Provide the [X, Y] coordinate of the cell's center where the given text is located.  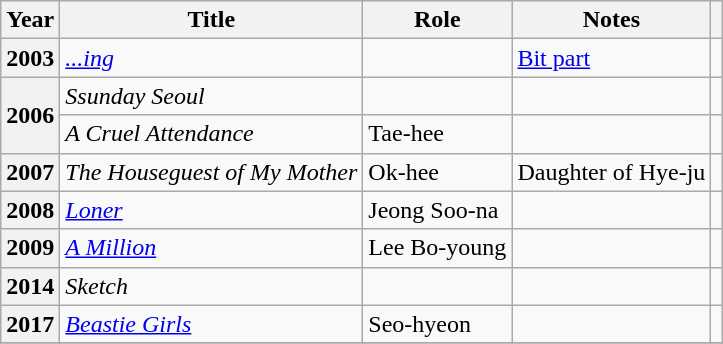
2008 [30, 210]
Tae-hee [438, 134]
Ssunday Seoul [212, 96]
Ok-hee [438, 172]
Year [30, 20]
Jeong Soo-na [438, 210]
2003 [30, 58]
Beastie Girls [212, 324]
2006 [30, 115]
2017 [30, 324]
A Cruel Attendance [212, 134]
Loner [212, 210]
2009 [30, 248]
2014 [30, 286]
2007 [30, 172]
...ing [212, 58]
Seo-hyeon [438, 324]
Daughter of Hye-ju [612, 172]
Sketch [212, 286]
The Houseguest of My Mother [212, 172]
Title [212, 20]
Role [438, 20]
A Million [212, 248]
Notes [612, 20]
Lee Bo-young [438, 248]
Bit part [612, 58]
